Scan for the cell matching the given text and deliver its [X, Y] coordinate at center. 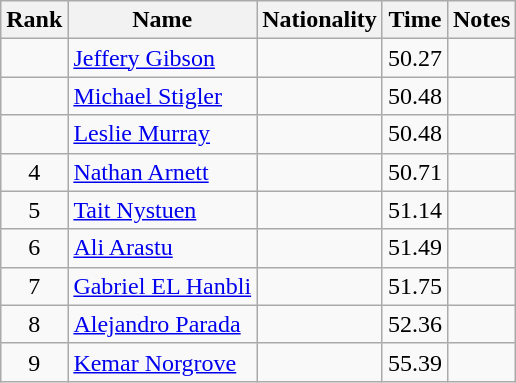
7 [34, 286]
50.27 [414, 58]
50.71 [414, 172]
Alejandro Parada [162, 324]
Kemar Norgrove [162, 362]
55.39 [414, 362]
Tait Nystuen [162, 210]
Nationality [320, 20]
Gabriel EL Hanbli [162, 286]
Nathan Arnett [162, 172]
51.75 [414, 286]
52.36 [414, 324]
4 [34, 172]
51.14 [414, 210]
Rank [34, 20]
Michael Stigler [162, 96]
Jeffery Gibson [162, 58]
8 [34, 324]
Name [162, 20]
9 [34, 362]
Notes [481, 20]
51.49 [414, 248]
6 [34, 248]
Ali Arastu [162, 248]
Leslie Murray [162, 134]
5 [34, 210]
Time [414, 20]
